Extract the (x, y) coordinate from the center of the cell holding the provided text.  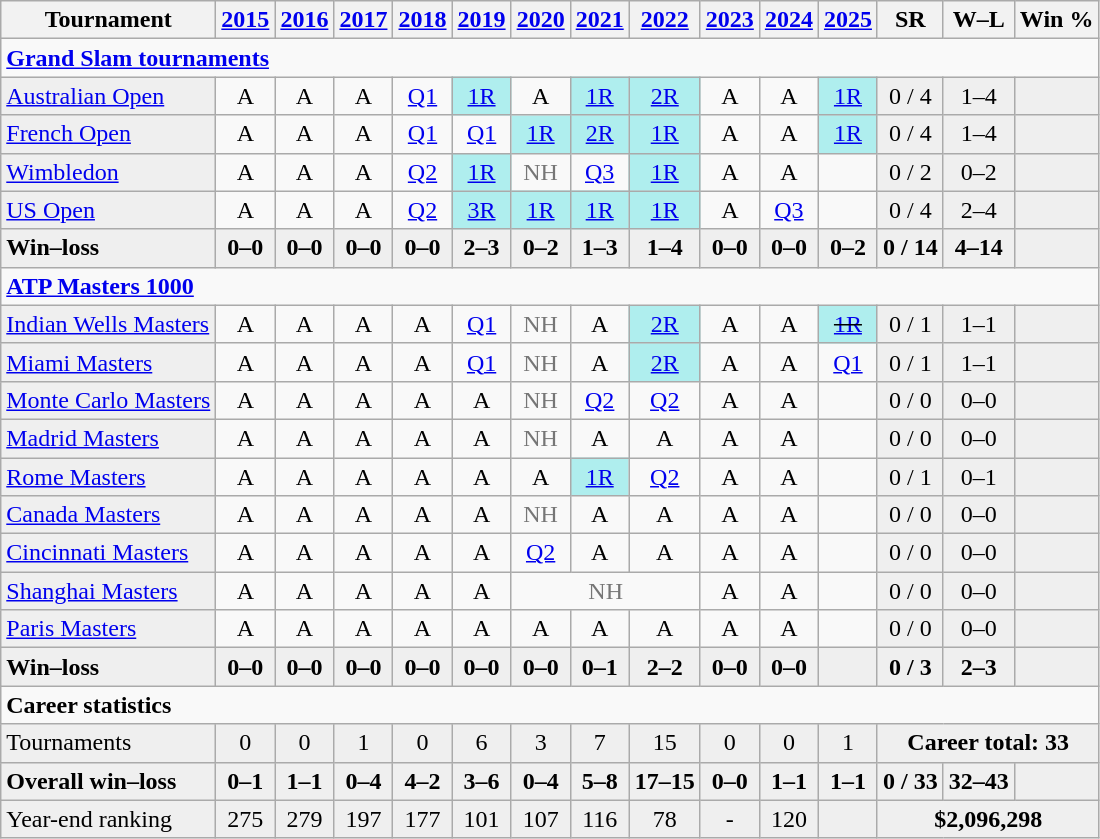
17–15 (664, 781)
Paris Masters (108, 629)
2024 (788, 20)
Indian Wells Masters (108, 324)
3 (540, 743)
0 / 14 (910, 248)
78 (664, 819)
101 (482, 819)
5–8 (600, 781)
Career statistics (550, 705)
177 (422, 819)
279 (304, 819)
Miami Masters (108, 362)
W–L (978, 20)
French Open (108, 134)
116 (600, 819)
Cincinnati Masters (108, 553)
Madrid Masters (108, 438)
Shanghai Masters (108, 591)
Monte Carlo Masters (108, 400)
120 (788, 819)
$2,096,298 (988, 819)
0 / 33 (910, 781)
6 (482, 743)
1–3 (600, 248)
Year-end ranking (108, 819)
2016 (304, 20)
Grand Slam tournaments (550, 58)
2015 (246, 20)
2020 (540, 20)
7 (600, 743)
Overall win–loss (108, 781)
2–4 (978, 210)
2021 (600, 20)
275 (246, 819)
4–2 (422, 781)
2019 (482, 20)
107 (540, 819)
4–14 (978, 248)
- (730, 819)
Australian Open (108, 96)
2023 (730, 20)
0 / 3 (910, 667)
3–6 (482, 781)
Tournament (108, 20)
2–2 (664, 667)
0 / 2 (910, 172)
197 (364, 819)
2017 (364, 20)
Rome Masters (108, 477)
32–43 (978, 781)
US Open (108, 210)
15 (664, 743)
2025 (848, 20)
2018 (422, 20)
3R (482, 210)
Wimbledon (108, 172)
Tournaments (108, 743)
ATP Masters 1000 (550, 286)
2022 (664, 20)
Canada Masters (108, 515)
Win % (1056, 20)
SR (910, 20)
Career total: 33 (988, 743)
